Capture the cell that displays the provided text and extract its [x, y] central coordinate. 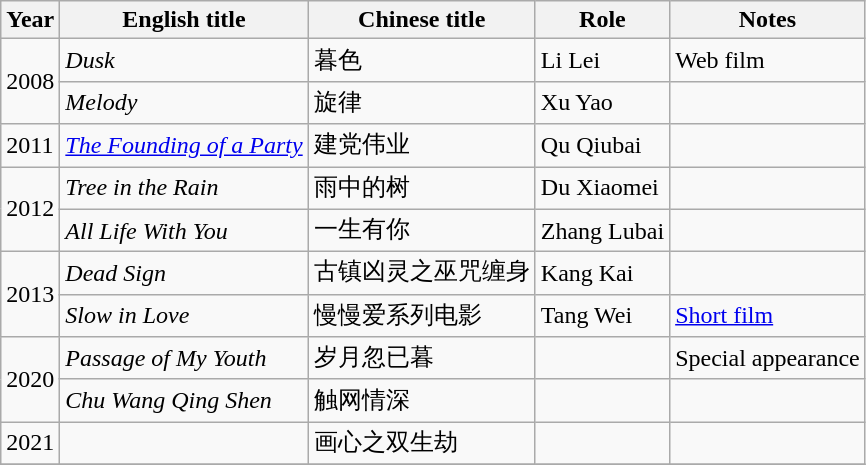
All Life With You [184, 230]
Qu Qiubai [602, 146]
Du Xiaomei [602, 188]
Kang Kai [602, 274]
Web film [768, 60]
一生有你 [422, 230]
Slow in Love [184, 316]
Li Lei [602, 60]
Xu Yao [602, 102]
触网情深 [422, 400]
古镇凶灵之巫咒缠身 [422, 274]
Tree in the Rain [184, 188]
岁月忽已暮 [422, 358]
旋律 [422, 102]
慢慢爱系列电影 [422, 316]
2013 [30, 294]
建党伟业 [422, 146]
Melody [184, 102]
画心之双生劫 [422, 444]
雨中的树 [422, 188]
Notes [768, 20]
Year [30, 20]
Special appearance [768, 358]
2011 [30, 146]
Chu Wang Qing Shen [184, 400]
2021 [30, 444]
Chinese title [422, 20]
The Founding of a Party [184, 146]
Tang Wei [602, 316]
Role [602, 20]
Dead Sign [184, 274]
暮色 [422, 60]
Passage of My Youth [184, 358]
2012 [30, 208]
Dusk [184, 60]
2008 [30, 82]
2020 [30, 380]
Zhang Lubai [602, 230]
Short film [768, 316]
English title [184, 20]
